Search for the cell housing the specified text and yield its [X, Y] center coordinate. 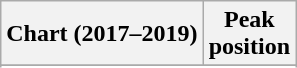
Peakposition [249, 34]
Chart (2017–2019) [102, 34]
